Provide the (X, Y) coordinate of the cell's center where the given text is located.  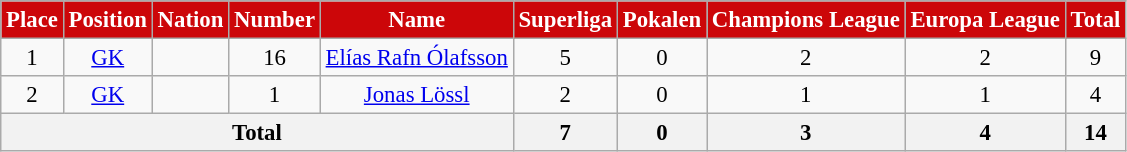
16 (275, 58)
Nation (190, 20)
Name (416, 20)
5 (565, 58)
Position (108, 20)
Pokalen (662, 20)
Champions League (806, 20)
3 (806, 133)
7 (565, 133)
Elías Rafn Ólafsson (416, 58)
9 (1095, 58)
14 (1095, 133)
Superliga (565, 20)
Place (32, 20)
Europa League (985, 20)
Jonas Lössl (416, 95)
Number (275, 20)
